Return (x, y) of the center of cell containing provided text 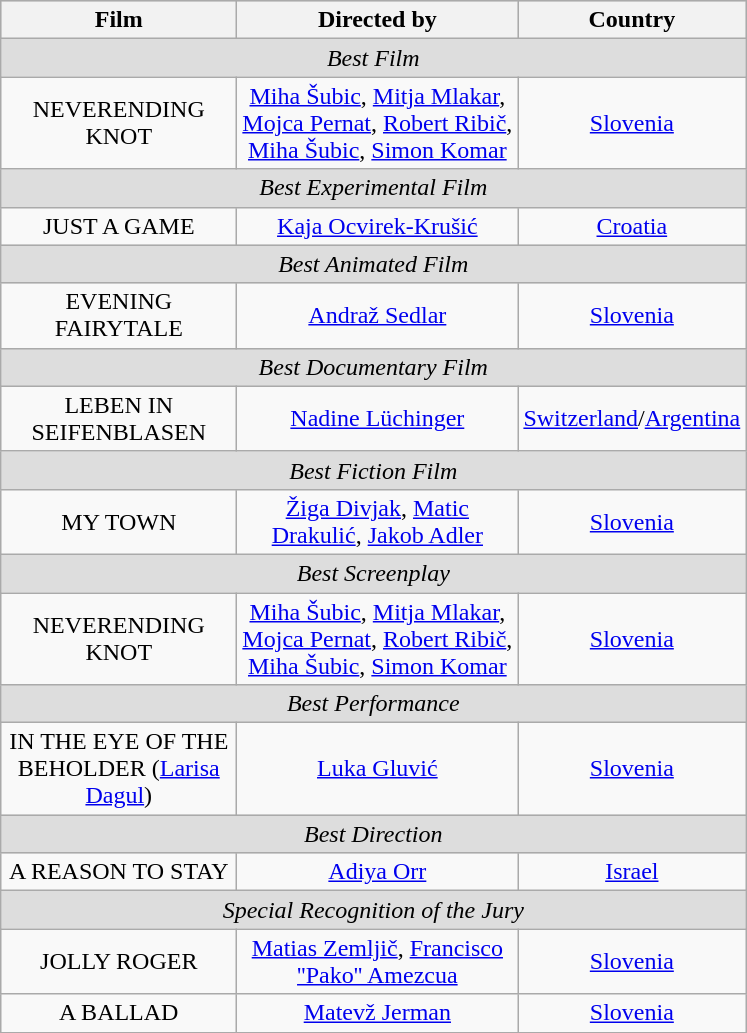
LEBEN IN SEIFENBLASEN (119, 418)
Best Direction (374, 834)
Best Documentary Film (374, 367)
Switzerland/Argentina (632, 418)
JUST A GAME (119, 226)
IN THE EYE OF THE BEHOLDER (Larisa Dagul) (119, 769)
MY TOWN (119, 522)
Best Experimental Film (374, 188)
Special Recognition of the Jury (374, 910)
Israel (632, 872)
JOLLY ROGER (119, 962)
Film (119, 20)
Luka Gluvić (378, 769)
Kaja Ocvirek-Krušić (378, 226)
A BALLAD (119, 1013)
Andraž Sedlar (378, 316)
Adiya Orr (378, 872)
EVENING FAIRYTALE (119, 316)
Matevž Jerman (378, 1013)
A REASON TO STAY (119, 872)
Nadine Lüchinger (378, 418)
Žiga Divjak, Matic Drakulić, Jakob Adler (378, 522)
Matias Zemljič, Francisco ''Pako'' Amezcua (378, 962)
Directed by (378, 20)
Best Film (374, 58)
Best Performance (374, 704)
Best Animated Film (374, 264)
Best Fiction Film (374, 470)
Croatia (632, 226)
Best Screenplay (374, 573)
Country (632, 20)
